Locate the cell with the specified text and output its [X, Y] center coordinate. 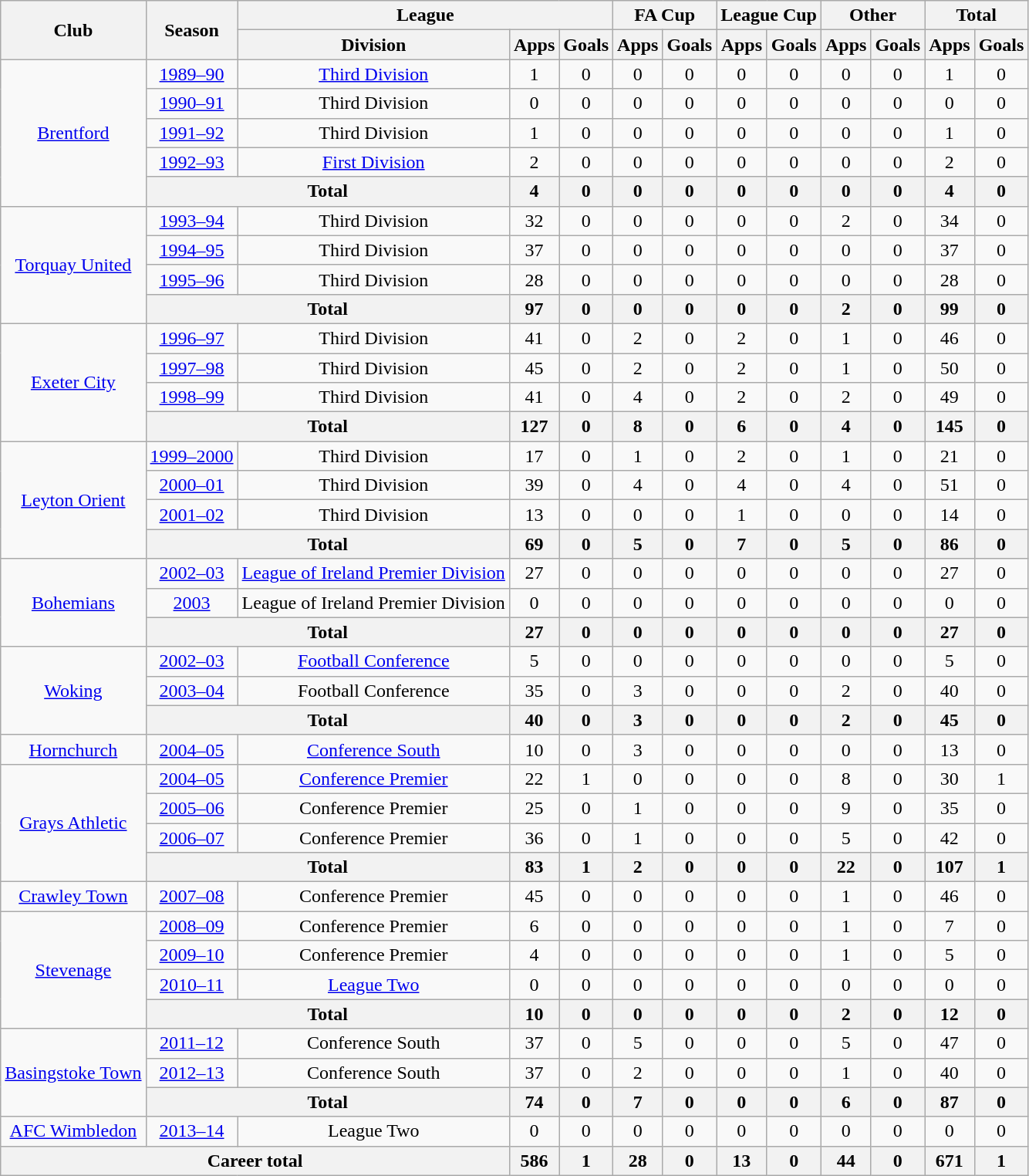
49 [950, 397]
AFC Wimbledon [73, 1131]
1992–93 [191, 162]
Club [73, 30]
671 [950, 1161]
86 [950, 544]
Grays Athletic [73, 823]
586 [534, 1161]
2012–13 [191, 1073]
1990–91 [191, 103]
50 [950, 368]
Crawley Town [73, 897]
44 [845, 1161]
2010–11 [191, 985]
51 [950, 485]
2008–09 [191, 926]
97 [534, 309]
2005–06 [191, 808]
9 [845, 808]
107 [950, 867]
Torquay United [73, 265]
34 [950, 221]
League Cup [769, 15]
2006–07 [191, 837]
17 [534, 456]
Other [872, 15]
1994–95 [191, 250]
2011–12 [191, 1043]
Stevenage [73, 970]
Leyton Orient [73, 500]
1998–99 [191, 397]
32 [534, 221]
2009–10 [191, 955]
Season [191, 30]
FA Cup [665, 15]
30 [950, 779]
36 [534, 837]
2000–01 [191, 485]
2007–08 [191, 897]
1999–2000 [191, 456]
Exeter City [73, 382]
21 [950, 456]
39 [534, 485]
14 [950, 515]
145 [950, 427]
1991–92 [191, 133]
2013–14 [191, 1131]
1996–97 [191, 338]
1989–90 [191, 74]
2003 [191, 603]
2003–04 [191, 691]
99 [950, 309]
1993–94 [191, 221]
1997–98 [191, 368]
Brentford [73, 133]
Career total [255, 1161]
87 [950, 1102]
69 [534, 544]
League [425, 15]
12 [950, 1014]
Bohemians [73, 603]
Woking [73, 691]
127 [534, 427]
Hornchurch [73, 749]
25 [534, 808]
Basingstoke Town [73, 1073]
2001–02 [191, 515]
First Division [373, 162]
1995–96 [191, 279]
47 [950, 1043]
42 [950, 837]
74 [534, 1102]
Division [373, 45]
83 [534, 867]
